Extract the [x, y] coordinate from the center of the cell holding the provided text.  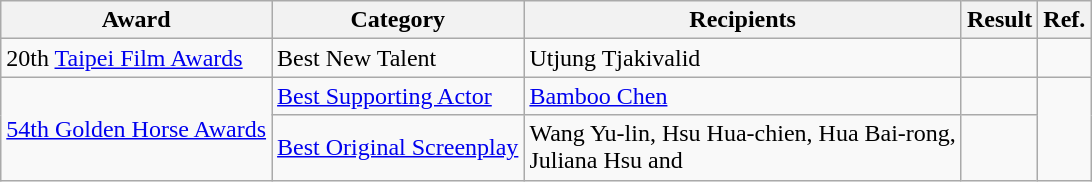
Best Supporting Actor [398, 96]
Recipients [742, 20]
Best Original Screenplay [398, 148]
Wang Yu-lin, Hsu Hua-chien, Hua Bai-rong, Juliana Hsu and [742, 148]
20th Taipei Film Awards [136, 58]
Category [398, 20]
Bamboo Chen [742, 96]
Utjung Tjakivalid [742, 58]
54th Golden Horse Awards [136, 128]
Ref. [1064, 20]
Result [999, 20]
Best New Talent [398, 58]
Award [136, 20]
